Search for the cell housing the specified text and yield its [x, y] center coordinate. 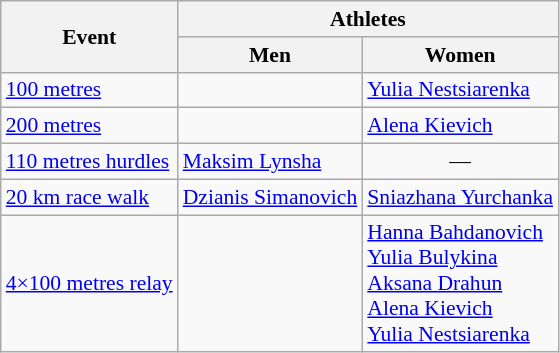
200 metres [90, 126]
4×100 metres relay [90, 284]
Hanna BahdanovichYulia BulykinaAksana DrahunAlena KievichYulia Nestsiarenka [460, 284]
Dzianis Simanovich [270, 197]
Event [90, 36]
Alena Kievich [460, 126]
110 metres hurdles [90, 162]
Yulia Nestsiarenka [460, 90]
20 km race walk [90, 197]
Sniazhana Yurchanka [460, 197]
Men [270, 55]
Athletes [368, 19]
— [460, 162]
100 metres [90, 90]
Maksim Lynsha [270, 162]
Women [460, 55]
